Scan for the cell matching the given text and deliver its (x, y) coordinate at center. 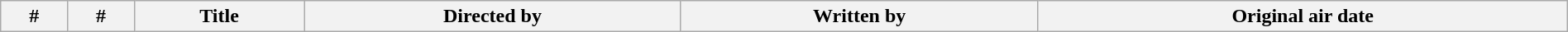
Title (218, 16)
Written by (859, 16)
Directed by (493, 16)
Original air date (1303, 16)
